Detect which cell encompasses the target text, then output its [X, Y] center coordinate. 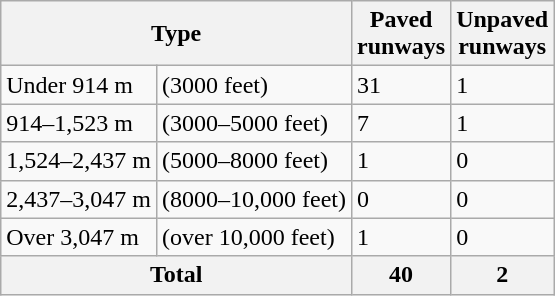
Over 3,047 m [79, 237]
1,524–2,437 m [79, 161]
Unpavedrunways [502, 34]
2 [502, 275]
(8000–10,000 feet) [254, 199]
(3000 feet) [254, 85]
Total [176, 275]
(3000–5000 feet) [254, 123]
(over 10,000 feet) [254, 237]
Type [176, 34]
914–1,523 m [79, 123]
2,437–3,047 m [79, 199]
(5000–8000 feet) [254, 161]
40 [402, 275]
7 [402, 123]
31 [402, 85]
Under 914 m [79, 85]
Pavedrunways [402, 34]
